For the text-containing cell, return its midpoint in (X, Y) coordinate format. 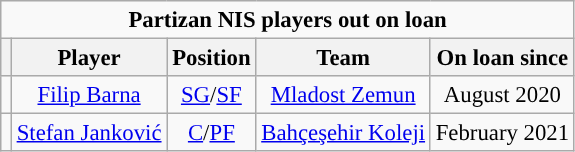
Bahçeşehir Koleji (343, 133)
Stefan Janković (88, 133)
Position (212, 58)
SG/SF (212, 95)
On loan since (502, 58)
Filip Barna (88, 95)
Player (88, 58)
Mladost Zemun (343, 95)
August 2020 (502, 95)
February 2021 (502, 133)
Partizan NIS players out on loan (288, 20)
C/PF (212, 133)
Team (343, 58)
